Search for the cell housing the specified text and yield its [x, y] center coordinate. 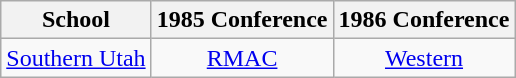
1986 Conference [424, 20]
School [76, 20]
RMAC [242, 58]
Western [424, 58]
1985 Conference [242, 20]
Southern Utah [76, 58]
